Find where the given text appears and provide that cell's center as [x, y] coordinate. 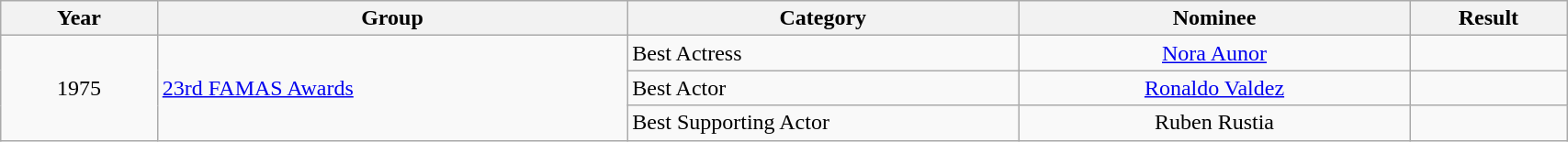
Best Actor [823, 88]
Nora Aunor [1214, 53]
Ruben Rustia [1214, 123]
Best Supporting Actor [823, 123]
Group [391, 18]
Year [79, 18]
Ronaldo Valdez [1214, 88]
1975 [79, 88]
Category [823, 18]
Result [1488, 18]
23rd FAMAS Awards [391, 88]
Nominee [1214, 18]
Best Actress [823, 53]
